Detect which cell encompasses the target text, then output its (x, y) center coordinate. 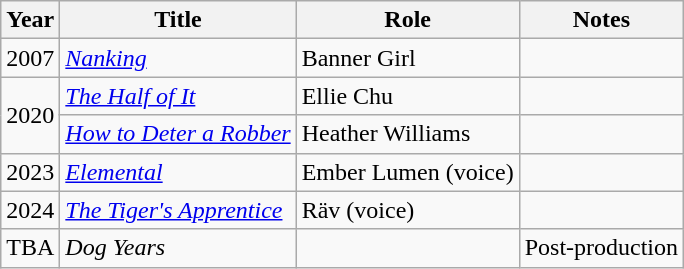
How to Deter a Robber (178, 134)
2007 (30, 58)
Year (30, 20)
The Half of It (178, 96)
Heather Williams (408, 134)
Dog Years (178, 248)
Ember Lumen (voice) (408, 172)
Elemental (178, 172)
Banner Girl (408, 58)
The Tiger's Apprentice (178, 210)
2023 (30, 172)
2024 (30, 210)
Title (178, 20)
Räv (voice) (408, 210)
Role (408, 20)
2020 (30, 115)
Ellie Chu (408, 96)
Nanking (178, 58)
Notes (601, 20)
Post-production (601, 248)
TBA (30, 248)
